Capture the cell that displays the provided text and extract its [X, Y] central coordinate. 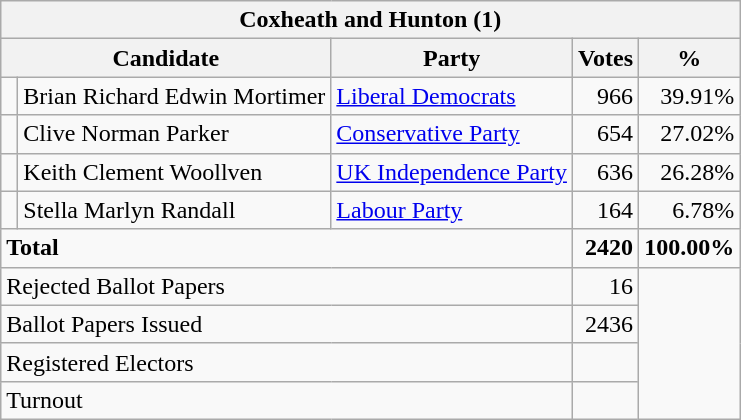
966 [605, 96]
Clive Norman Parker [174, 134]
39.91% [690, 96]
Registered Electors [287, 362]
Liberal Democrats [452, 96]
27.02% [690, 134]
Keith Clement Woollven [174, 172]
Votes [605, 58]
Conservative Party [452, 134]
Stella Marlyn Randall [174, 210]
2420 [605, 248]
Candidate [166, 58]
Rejected Ballot Papers [287, 286]
654 [605, 134]
UK Independence Party [452, 172]
Turnout [287, 400]
Total [287, 248]
% [690, 58]
2436 [605, 324]
26.28% [690, 172]
Brian Richard Edwin Mortimer [174, 96]
Coxheath and Hunton (1) [370, 20]
100.00% [690, 248]
636 [605, 172]
Party [452, 58]
Labour Party [452, 210]
16 [605, 286]
Ballot Papers Issued [287, 324]
6.78% [690, 210]
164 [605, 210]
